Pinpoint the cell where the given text exists, returning its [x, y] midpoint coordinate. 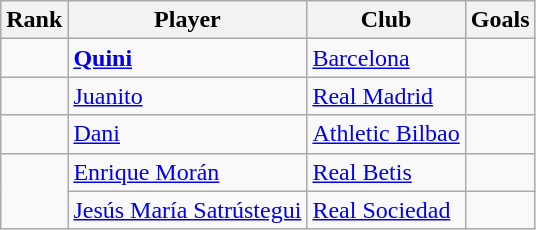
Juanito [188, 96]
Goals [500, 20]
Enrique Morán [188, 172]
Real Madrid [386, 96]
Jesús María Satrústegui [188, 210]
Rank [34, 20]
Real Betis [386, 172]
Quini [188, 58]
Barcelona [386, 58]
Real Sociedad [386, 210]
Athletic Bilbao [386, 134]
Club [386, 20]
Dani [188, 134]
Player [188, 20]
